Search for the cell housing the specified text and yield its (X, Y) center coordinate. 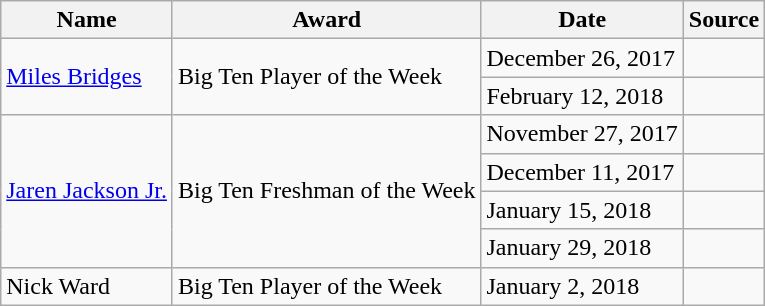
January 15, 2018 (582, 210)
Big Ten Freshman of the Week (326, 191)
Date (582, 20)
December 11, 2017 (582, 172)
Jaren Jackson Jr. (87, 191)
December 26, 2017 (582, 58)
January 29, 2018 (582, 248)
November 27, 2017 (582, 134)
February 12, 2018 (582, 96)
Award (326, 20)
Name (87, 20)
Source (724, 20)
Nick Ward (87, 286)
January 2, 2018 (582, 286)
Miles Bridges (87, 77)
